Determine the [X, Y] coordinate at the center of the cell enclosing the given text.  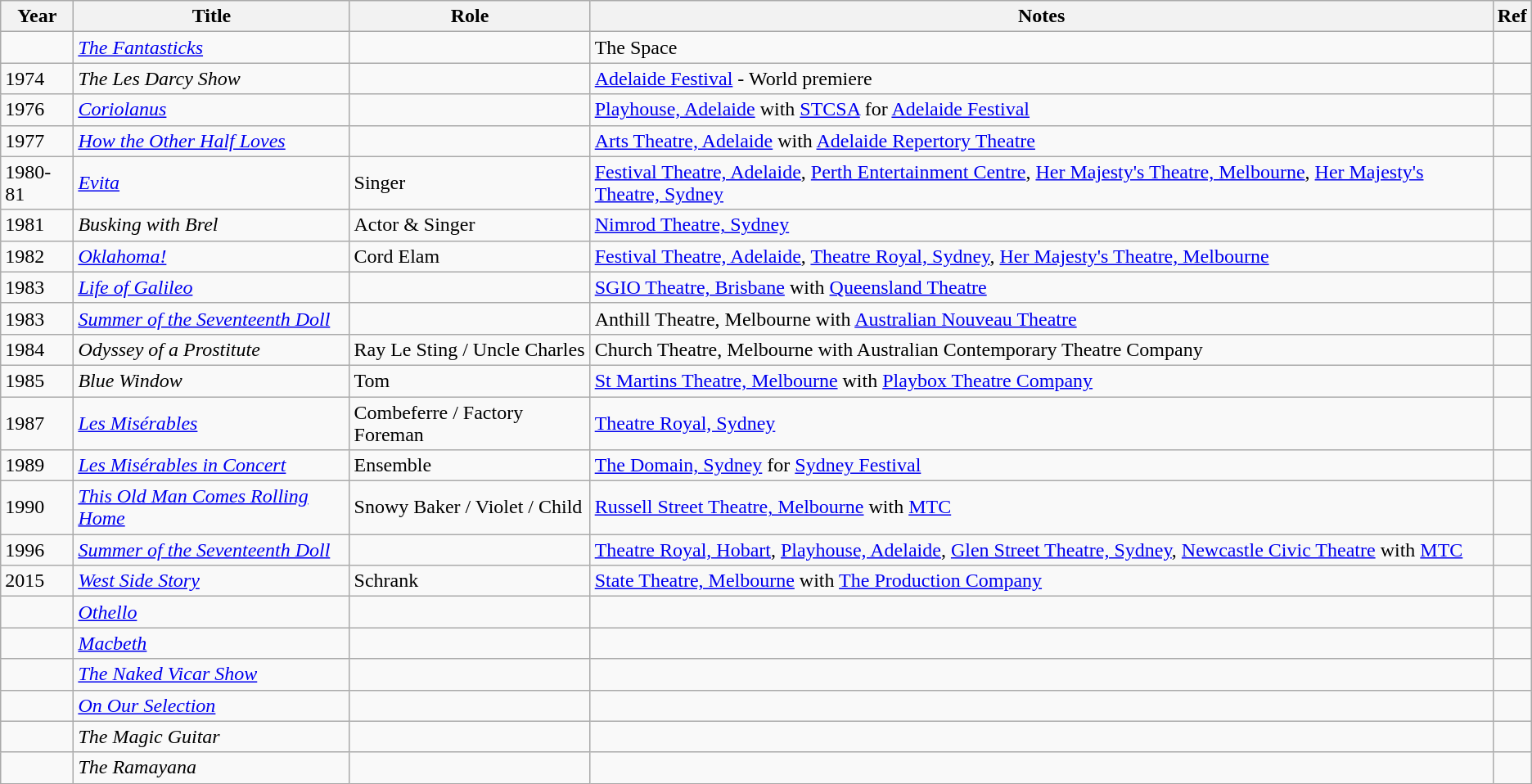
Cord Elam [470, 256]
1990 [38, 507]
Tom [470, 381]
1977 [38, 141]
Macbeth [211, 643]
How the Other Half Loves [211, 141]
Arts Theatre, Adelaide with Adelaide Repertory Theatre [1041, 141]
Notes [1041, 16]
Les Misérables in Concert [211, 466]
Snowy Baker / Violet / Child [470, 507]
1984 [38, 349]
Oklahoma! [211, 256]
1987 [38, 422]
Year [38, 16]
Ref [1512, 16]
Role [470, 16]
The Space [1041, 47]
1974 [38, 79]
Theatre Royal, Hobart, Playhouse, Adelaide, Glen Street Theatre, Sydney, Newcastle Civic Theatre with MTC [1041, 550]
The Fantasticks [211, 47]
The Magic Guitar [211, 737]
Nimrod Theatre, Sydney [1041, 225]
Playhouse, Adelaide with STCSA for Adelaide Festival [1041, 110]
1989 [38, 466]
Combeferre / Factory Foreman [470, 422]
The Domain, Sydney for Sydney Festival [1041, 466]
Busking with Brel [211, 225]
Festival Theatre, Adelaide, Perth Entertainment Centre, Her Majesty's Theatre, Melbourne, Her Majesty's Theatre, Sydney [1041, 183]
Ensemble [470, 466]
Church Theatre, Melbourne with Australian Contemporary Theatre Company [1041, 349]
Festival Theatre, Adelaide, Theatre Royal, Sydney, Her Majesty's Theatre, Melbourne [1041, 256]
Life of Galileo [211, 287]
SGIO Theatre, Brisbane with Queensland Theatre [1041, 287]
This Old Man Comes Rolling Home [211, 507]
Odyssey of a Prostitute [211, 349]
On Our Selection [211, 705]
Theatre Royal, Sydney [1041, 422]
1976 [38, 110]
The Naked Vicar Show [211, 674]
Evita [211, 183]
1996 [38, 550]
State Theatre, Melbourne with The Production Company [1041, 581]
Title [211, 16]
2015 [38, 581]
Schrank [470, 581]
Singer [470, 183]
Adelaide Festival - World premiere [1041, 79]
The Les Darcy Show [211, 79]
Othello [211, 612]
Blue Window [211, 381]
Anthill Theatre, Melbourne with Australian Nouveau Theatre [1041, 318]
Les Misérables [211, 422]
Russell Street Theatre, Melbourne with MTC [1041, 507]
1980-81 [38, 183]
1982 [38, 256]
St Martins Theatre, Melbourne with Playbox Theatre Company [1041, 381]
1985 [38, 381]
Actor & Singer [470, 225]
1981 [38, 225]
The Ramayana [211, 768]
Ray Le Sting / Uncle Charles [470, 349]
Coriolanus [211, 110]
West Side Story [211, 581]
